From the cell containing the given text, extract its center point as [X, Y] coordinate. 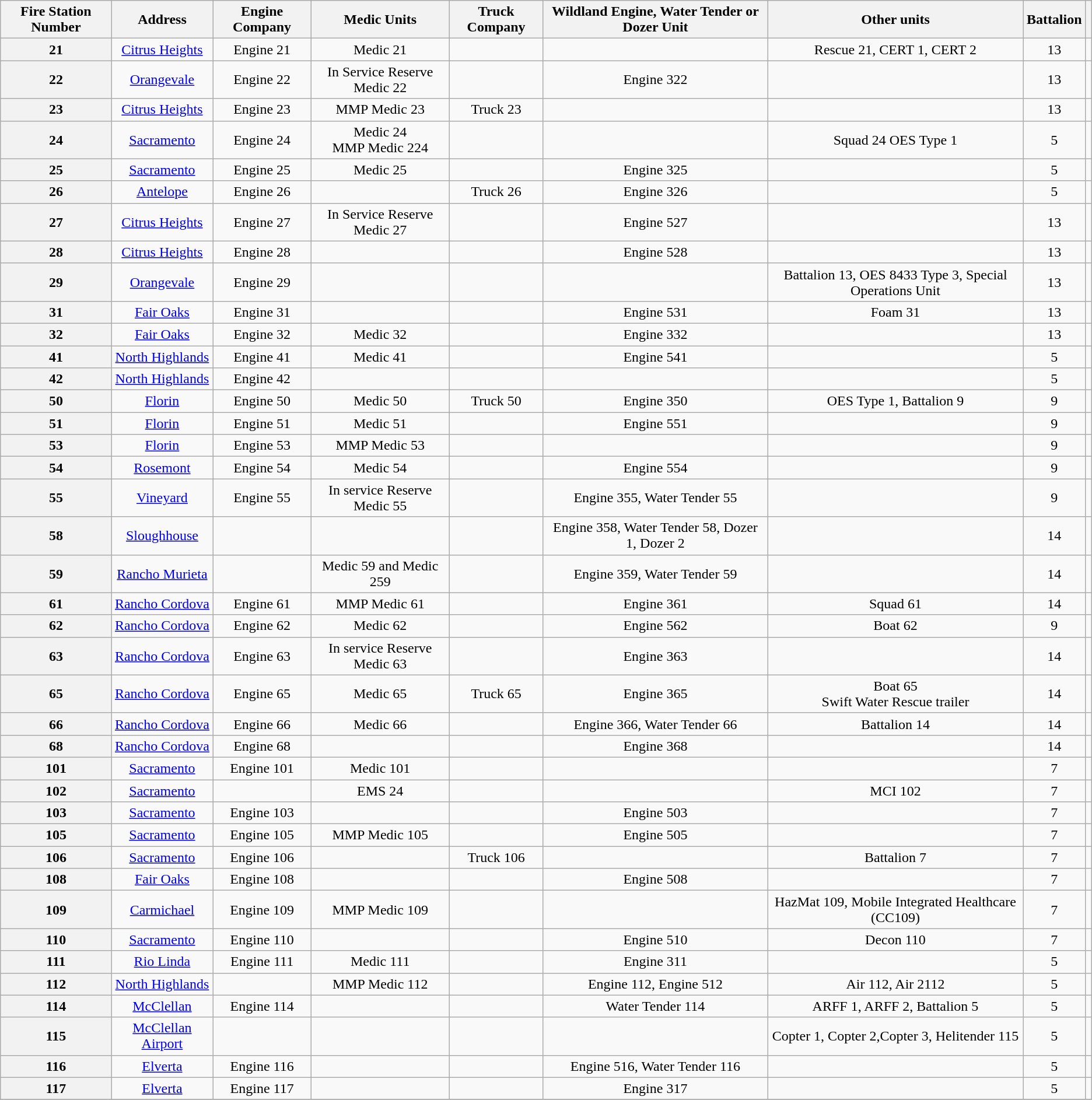
ARFF 1, ARFF 2, Battalion 5 [896, 1006]
Engine 63 [262, 656]
In service Reserve Medic 63 [380, 656]
25 [56, 170]
26 [56, 192]
110 [56, 940]
In Service Reserve Medic 22 [380, 79]
29 [56, 282]
Engine 359, Water Tender 59 [655, 574]
Medic 62 [380, 626]
Engine 65 [262, 694]
24 [56, 140]
Water Tender 114 [655, 1006]
Medic 25 [380, 170]
Engine 503 [655, 813]
51 [56, 423]
Engine 554 [655, 468]
31 [56, 312]
Engine 350 [655, 401]
116 [56, 1066]
Engine 562 [655, 626]
Medic 32 [380, 334]
68 [56, 746]
102 [56, 790]
Engine 505 [655, 835]
Medic 65 [380, 694]
Engine 317 [655, 1088]
Engine 363 [655, 656]
105 [56, 835]
Engine 21 [262, 50]
Battalion 13, OES 8433 Type 3, Special Operations Unit [896, 282]
Foam 31 [896, 312]
Decon 110 [896, 940]
Engine 326 [655, 192]
41 [56, 356]
Engine 551 [655, 423]
Engine 365 [655, 694]
114 [56, 1006]
Engine 53 [262, 446]
Truck 106 [496, 857]
Battalion [1054, 20]
Engine 531 [655, 312]
Engine 508 [655, 880]
Engine 42 [262, 379]
Boat 62 [896, 626]
Engine 109 [262, 910]
109 [56, 910]
Address [162, 20]
58 [56, 535]
Engine 108 [262, 880]
Engine 322 [655, 79]
Engine 117 [262, 1088]
Boat 65Swift Water Rescue trailer [896, 694]
103 [56, 813]
101 [56, 768]
In service Reserve Medic 55 [380, 498]
Medic 111 [380, 962]
Engine 325 [655, 170]
Battalion 7 [896, 857]
Truck Company [496, 20]
Medic 41 [380, 356]
22 [56, 79]
Engine 366, Water Tender 66 [655, 724]
MMP Medic 61 [380, 604]
MCI 102 [896, 790]
Engine 61 [262, 604]
Engine 32 [262, 334]
In Service Reserve Medic 27 [380, 222]
Medic 66 [380, 724]
117 [56, 1088]
53 [56, 446]
108 [56, 880]
106 [56, 857]
Engine 332 [655, 334]
Engine 527 [655, 222]
66 [56, 724]
Engine 28 [262, 252]
Engine 361 [655, 604]
Engine 103 [262, 813]
MMP Medic 112 [380, 984]
McClellan [162, 1006]
32 [56, 334]
Rancho Murieta [162, 574]
Wildland Engine, Water Tender or Dozer Unit [655, 20]
55 [56, 498]
Rescue 21, CERT 1, CERT 2 [896, 50]
HazMat 109, Mobile Integrated Healthcare (CC109) [896, 910]
54 [56, 468]
Engine 68 [262, 746]
Squad 24 OES Type 1 [896, 140]
Vineyard [162, 498]
Sloughhouse [162, 535]
Fire Station Number [56, 20]
112 [56, 984]
Truck 65 [496, 694]
27 [56, 222]
Engine 50 [262, 401]
EMS 24 [380, 790]
Medic 24MMP Medic 224 [380, 140]
Engine 116 [262, 1066]
Air 112, Air 2112 [896, 984]
Battalion 14 [896, 724]
Engine 111 [262, 962]
Engine 27 [262, 222]
21 [56, 50]
Engine 114 [262, 1006]
Medic 54 [380, 468]
Antelope [162, 192]
28 [56, 252]
Medic 21 [380, 50]
Other units [896, 20]
Medic 59 and Medic 259 [380, 574]
Medic 101 [380, 768]
Engine 355, Water Tender 55 [655, 498]
MMP Medic 105 [380, 835]
23 [56, 110]
Engine 22 [262, 79]
Engine 101 [262, 768]
Engine 528 [655, 252]
Engine 66 [262, 724]
59 [56, 574]
Rio Linda [162, 962]
115 [56, 1036]
62 [56, 626]
Engine 112, Engine 512 [655, 984]
Engine 31 [262, 312]
Engine 311 [655, 962]
65 [56, 694]
Medic 51 [380, 423]
Engine 26 [262, 192]
111 [56, 962]
Engine 110 [262, 940]
MMP Medic 109 [380, 910]
Engine 106 [262, 857]
Engine 516, Water Tender 116 [655, 1066]
Engine Company [262, 20]
Engine 41 [262, 356]
50 [56, 401]
Engine 24 [262, 140]
Engine 25 [262, 170]
Copter 1, Copter 2,Copter 3, Helitender 115 [896, 1036]
61 [56, 604]
Engine 358, Water Tender 58, Dozer 1, Dozer 2 [655, 535]
McClellan Airport [162, 1036]
Engine 62 [262, 626]
Truck 50 [496, 401]
Engine 368 [655, 746]
Engine 541 [655, 356]
Engine 510 [655, 940]
MMP Medic 53 [380, 446]
Engine 51 [262, 423]
42 [56, 379]
Engine 105 [262, 835]
Medic Units [380, 20]
Engine 54 [262, 468]
Truck 23 [496, 110]
Engine 23 [262, 110]
Medic 50 [380, 401]
Carmichael [162, 910]
Squad 61 [896, 604]
63 [56, 656]
Engine 29 [262, 282]
Rosemont [162, 468]
MMP Medic 23 [380, 110]
Truck 26 [496, 192]
Engine 55 [262, 498]
OES Type 1, Battalion 9 [896, 401]
